Return the (x, y) coordinate for the center point of the cell that contains the specified text.  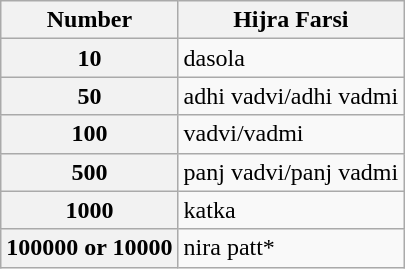
vadvi/vadmi (291, 134)
1000 (90, 210)
10 (90, 58)
nira patt* (291, 248)
50 (90, 96)
Hijra Farsi (291, 20)
katka (291, 210)
adhi vadvi/adhi vadmi (291, 96)
100000 or 10000 (90, 248)
dasola (291, 58)
500 (90, 172)
Number (90, 20)
panj vadvi/panj vadmi (291, 172)
100 (90, 134)
